For the text-containing cell, return its midpoint in (X, Y) coordinate format. 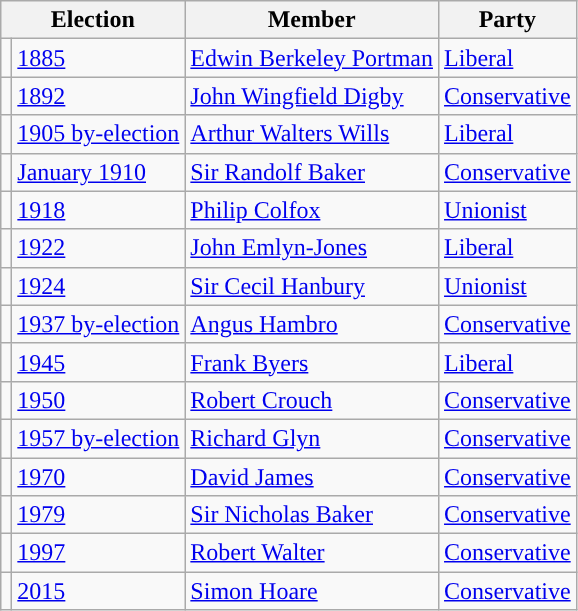
1945 (98, 362)
Party (508, 20)
1979 (98, 515)
January 1910 (98, 172)
Frank Byers (312, 362)
David James (312, 477)
1997 (98, 553)
Arthur Walters Wills (312, 134)
John Emlyn-Jones (312, 248)
Robert Crouch (312, 400)
1922 (98, 248)
Philip Colfox (312, 210)
Angus Hambro (312, 324)
1918 (98, 210)
Sir Cecil Hanbury (312, 286)
1950 (98, 400)
John Wingfield Digby (312, 96)
1892 (98, 96)
Member (312, 20)
Election (93, 20)
2015 (98, 591)
Simon Hoare (312, 591)
1924 (98, 286)
1885 (98, 58)
Richard Glyn (312, 438)
Sir Randolf Baker (312, 172)
1970 (98, 477)
Robert Walter (312, 553)
Sir Nicholas Baker (312, 515)
Edwin Berkeley Portman (312, 58)
1937 by-election (98, 324)
1905 by-election (98, 134)
1957 by-election (98, 438)
